Return the [x, y] coordinate for the center point of the cell that contains the specified text.  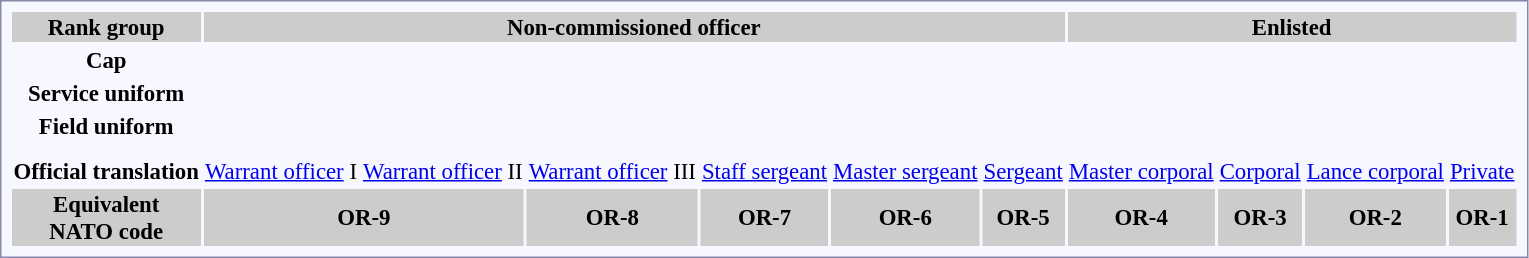
Private [1482, 171]
Rank group [106, 27]
Field uniform [106, 126]
OR-1 [1482, 218]
OR-8 [612, 218]
EquivalentNATO code [106, 218]
Corporal [1260, 171]
Enlisted [1292, 27]
Staff sergeant [764, 171]
OR-9 [364, 218]
Official translation [106, 171]
OR-6 [906, 218]
Cap [106, 60]
Master corporal [1141, 171]
Service uniform [106, 93]
OR-5 [1023, 218]
Lance corporal [1375, 171]
OR-7 [764, 218]
Warrant officer III [612, 171]
OR-3 [1260, 218]
Warrant officer II [444, 171]
Sergeant [1023, 171]
OR-2 [1375, 218]
Master sergeant [906, 171]
Warrant officer I [280, 171]
Non-commissioned officer [634, 27]
OR-4 [1141, 218]
